Provide the [X, Y] coordinate of the cell's center where the given text is located.  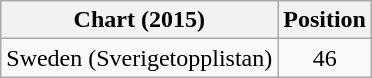
Position [325, 20]
Sweden (Sverigetopplistan) [140, 58]
Chart (2015) [140, 20]
46 [325, 58]
